Detect which cell encompasses the target text, then output its [X, Y] center coordinate. 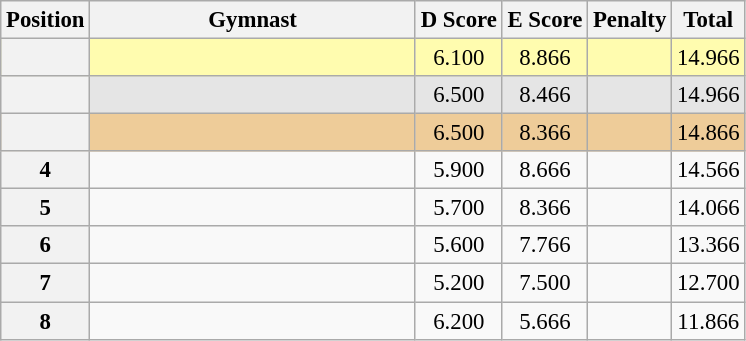
Gymnast [253, 20]
14.066 [708, 208]
8.666 [544, 170]
6.200 [458, 321]
5.900 [458, 170]
Position [46, 20]
11.866 [708, 321]
12.700 [708, 283]
13.366 [708, 245]
Penalty [630, 20]
5.200 [458, 283]
14.866 [708, 133]
D Score [458, 20]
8.866 [544, 58]
4 [46, 170]
7 [46, 283]
5.600 [458, 245]
14.566 [708, 170]
E Score [544, 20]
6.100 [458, 58]
5 [46, 208]
5.700 [458, 208]
8.466 [544, 95]
8 [46, 321]
7.766 [544, 245]
5.666 [544, 321]
Total [708, 20]
6 [46, 245]
7.500 [544, 283]
